Find where the given text appears and provide that cell's center as (X, Y) coordinate. 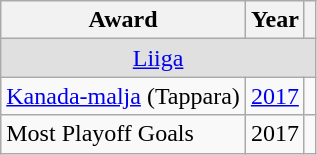
Year (274, 20)
Liiga (158, 58)
Kanada-malja (Tappara) (124, 96)
Award (124, 20)
Most Playoff Goals (124, 134)
